Identify which cell holds the provided text, then report its [X, Y] central coordinate. 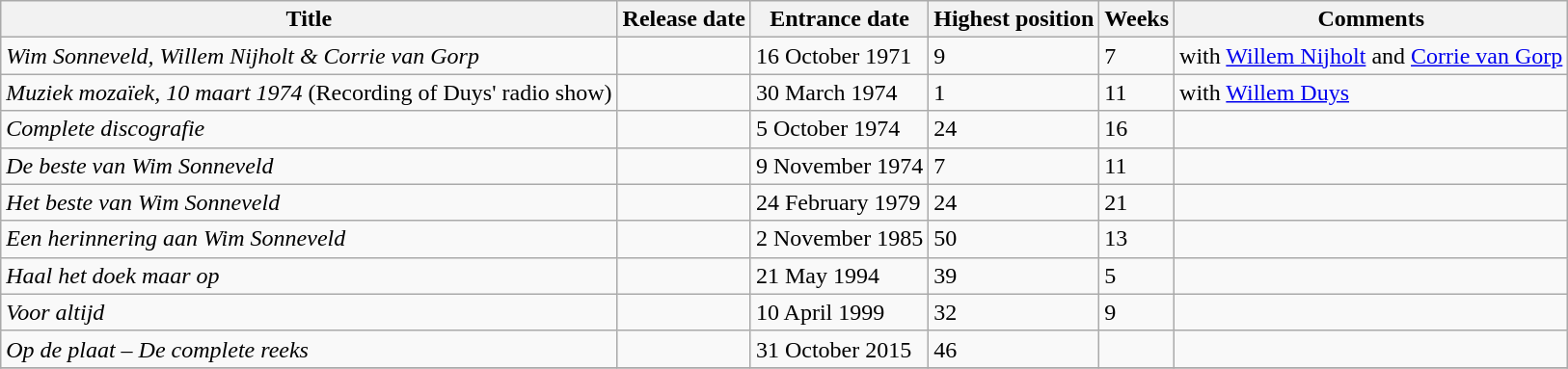
5 [1137, 276]
16 October 1971 [839, 56]
32 [1014, 312]
Een herinnering aan Wim Sonneveld [309, 239]
Entrance date [839, 19]
Complete discografie [309, 129]
Weeks [1137, 19]
21 May 1994 [839, 276]
16 [1137, 129]
Op de plaat – De complete reeks [309, 349]
De beste van Wim Sonneveld [309, 166]
Muziek mozaïek, 10 maart 1974 (Recording of Duys' radio show) [309, 92]
Title [309, 19]
39 [1014, 276]
with Willem Nijholt and Corrie van Gorp [1371, 56]
5 October 1974 [839, 129]
Highest position [1014, 19]
Haal het doek maar op [309, 276]
50 [1014, 239]
Het beste van Wim Sonneveld [309, 202]
21 [1137, 202]
2 November 1985 [839, 239]
24 February 1979 [839, 202]
13 [1137, 239]
Release date [684, 19]
Comments [1371, 19]
with Willem Duys [1371, 92]
46 [1014, 349]
31 October 2015 [839, 349]
Wim Sonneveld, Willem Nijholt & Corrie van Gorp [309, 56]
1 [1014, 92]
9 November 1974 [839, 166]
30 March 1974 [839, 92]
Voor altijd [309, 312]
10 April 1999 [839, 312]
